Determine the [x, y] coordinate at the center of the cell enclosing the given text.  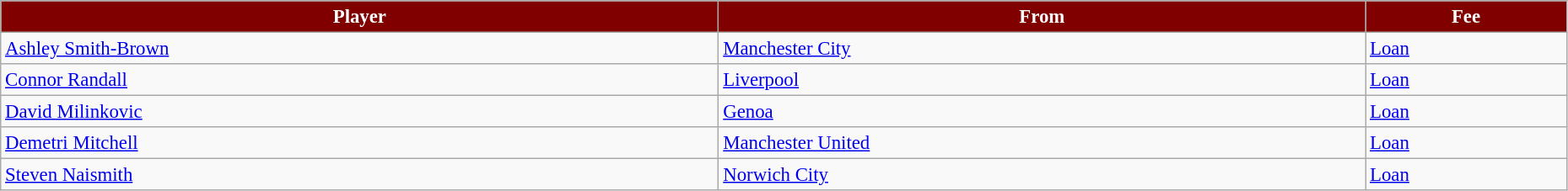
Liverpool [1043, 80]
Norwich City [1043, 175]
Ashley Smith-Brown [359, 49]
Player [359, 17]
Connor Randall [359, 80]
Steven Naismith [359, 175]
Manchester United [1043, 143]
Demetri Mitchell [359, 143]
Fee [1466, 17]
From [1043, 17]
Genoa [1043, 112]
Manchester City [1043, 49]
David Milinkovic [359, 112]
